Return the (X, Y) coordinate for the center point of the cell that contains the specified text.  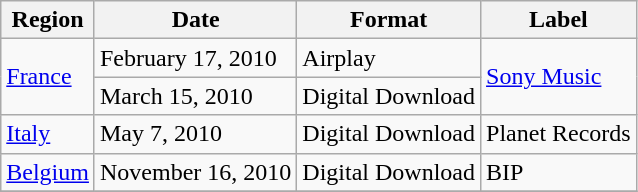
February 17, 2010 (195, 58)
Italy (48, 134)
Planet Records (559, 134)
November 16, 2010 (195, 172)
Sony Music (559, 77)
Region (48, 20)
March 15, 2010 (195, 96)
May 7, 2010 (195, 134)
Date (195, 20)
Belgium (48, 172)
BIP (559, 172)
Airplay (389, 58)
Label (559, 20)
Format (389, 20)
France (48, 77)
